Return [X, Y] of the center of cell containing provided text 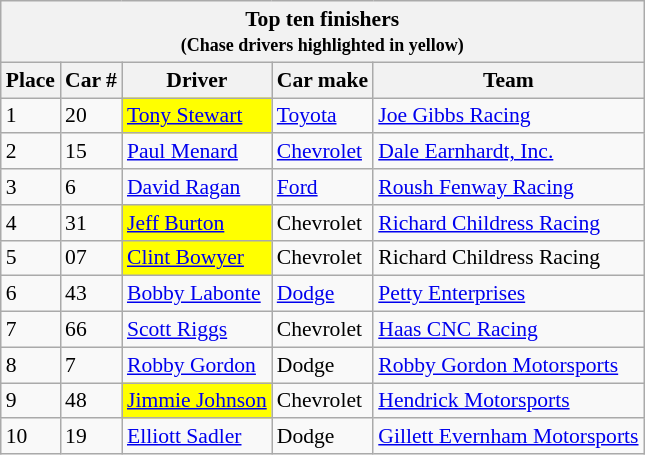
Tony Stewart [197, 116]
Driver [197, 80]
Joe Gibbs Racing [508, 116]
Robby Gordon Motorsports [508, 365]
8 [30, 365]
Haas CNC Racing [508, 330]
Hendrick Motorsports [508, 401]
Bobby Labonte [197, 294]
5 [30, 258]
Roush Fenway Racing [508, 187]
Place [30, 80]
Paul Menard [197, 152]
15 [91, 152]
Car # [91, 80]
Dale Earnhardt, Inc. [508, 152]
07 [91, 258]
10 [30, 437]
Ford [322, 187]
43 [91, 294]
Scott Riggs [197, 330]
4 [30, 223]
2 [30, 152]
Robby Gordon [197, 365]
3 [30, 187]
31 [91, 223]
Team [508, 80]
48 [91, 401]
1 [30, 116]
19 [91, 437]
Gillett Evernham Motorsports [508, 437]
Elliott Sadler [197, 437]
Jimmie Johnson [197, 401]
David Ragan [197, 187]
Clint Bowyer [197, 258]
Top ten finishers(Chase drivers highlighted in yellow) [322, 32]
Jeff Burton [197, 223]
9 [30, 401]
20 [91, 116]
Toyota [322, 116]
Car make [322, 80]
66 [91, 330]
Petty Enterprises [508, 294]
